Locate the cell with the specified text and output its (X, Y) center coordinate. 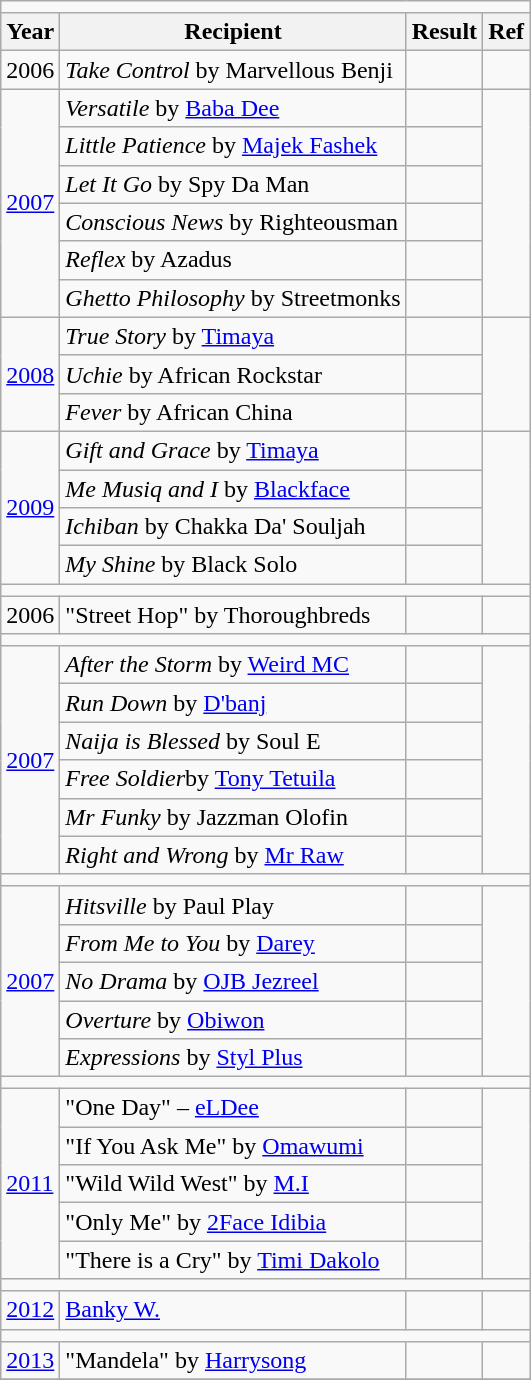
2012 (30, 1310)
Little Patience by Majek Fashek (233, 146)
Conscious News by Righteousman (233, 222)
2013 (30, 1360)
"If You Ask Me" by Omawumi (233, 1146)
"There is a Cry" by Timi Dakolo (233, 1260)
After the Storm by Weird MC (233, 665)
Hitsville by Paul Play (233, 905)
True Story by Timaya (233, 336)
Gift and Grace by Timaya (233, 450)
Ichiban by Chakka Da' Souljah (233, 527)
Versatile by Baba Dee (233, 108)
Take Control by Marvellous Benji (233, 70)
2011 (30, 1184)
"Street Hop" by Thoroughbreds (233, 615)
Run Down by D'banj (233, 703)
Right and Wrong by Mr Raw (233, 855)
My Shine by Black Solo (233, 565)
Naija is Blessed by Soul E (233, 741)
Result (444, 32)
Ref (506, 32)
Recipient (233, 32)
Ghetto Philosophy by Streetmonks (233, 298)
Expressions by Styl Plus (233, 1058)
"Mandela" by Harrysong (233, 1360)
"One Day" – eLDee (233, 1108)
Free Soldierby Tony Tetuila (233, 779)
Me Musiq and I by Blackface (233, 489)
2008 (30, 374)
Fever by African China (233, 412)
2009 (30, 507)
Reflex by Azadus (233, 260)
Year (30, 32)
"Only Me" by 2Face Idibia (233, 1222)
Mr Funky by Jazzman Olofin (233, 817)
Banky W. (233, 1310)
Let It Go by Spy Da Man (233, 184)
"Wild Wild West" by M.I (233, 1184)
From Me to You by Darey (233, 943)
Uchie by African Rockstar (233, 374)
Overture by Obiwon (233, 1019)
No Drama by OJB Jezreel (233, 981)
